Find where the given text appears and provide that cell's center as [x, y] coordinate. 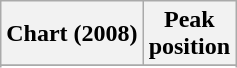
Peak position [189, 34]
Chart (2008) [72, 34]
